Return the [x, y] coordinate for the center point of the cell that contains the specified text.  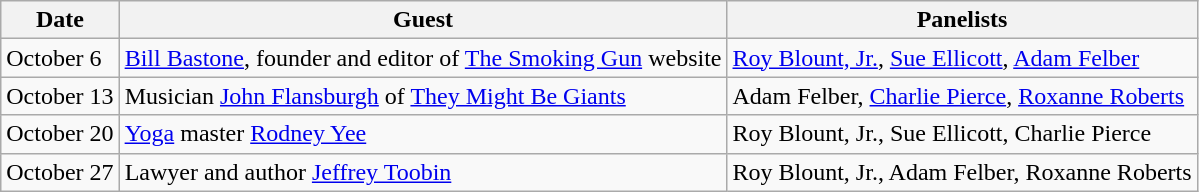
Lawyer and author Jeffrey Toobin [423, 172]
Yoga master Rodney Yee [423, 134]
Roy Blount, Jr., Sue Ellicott, Adam Felber [962, 58]
Musician John Flansburgh of They Might Be Giants [423, 96]
Guest [423, 20]
October 27 [60, 172]
Adam Felber, Charlie Pierce, Roxanne Roberts [962, 96]
Roy Blount, Jr., Adam Felber, Roxanne Roberts [962, 172]
Date [60, 20]
Bill Bastone, founder and editor of The Smoking Gun website [423, 58]
Roy Blount, Jr., Sue Ellicott, Charlie Pierce [962, 134]
October 20 [60, 134]
October 6 [60, 58]
Panelists [962, 20]
October 13 [60, 96]
